From the cell containing the given text, extract its center point as [X, Y] coordinate. 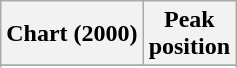
Chart (2000) [72, 34]
Peakposition [189, 34]
